Capture the cell that displays the provided text and extract its [x, y] central coordinate. 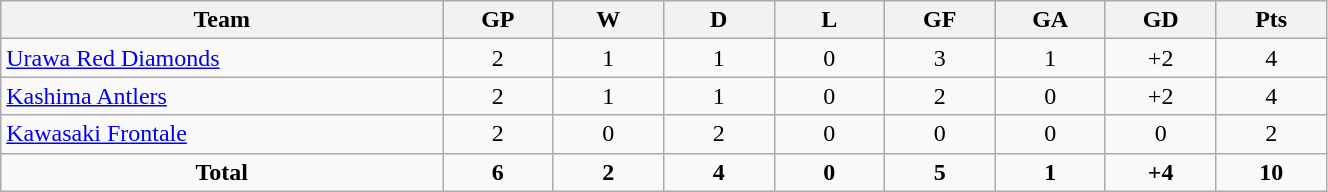
Team [222, 20]
Kashima Antlers [222, 96]
D [719, 20]
6 [498, 172]
GP [498, 20]
GF [939, 20]
10 [1272, 172]
L [829, 20]
Total [222, 172]
W [608, 20]
GA [1050, 20]
Pts [1272, 20]
3 [939, 58]
+4 [1160, 172]
Kawasaki Frontale [222, 134]
5 [939, 172]
GD [1160, 20]
Urawa Red Diamonds [222, 58]
